Scan for the cell matching the given text and deliver its (x, y) coordinate at center. 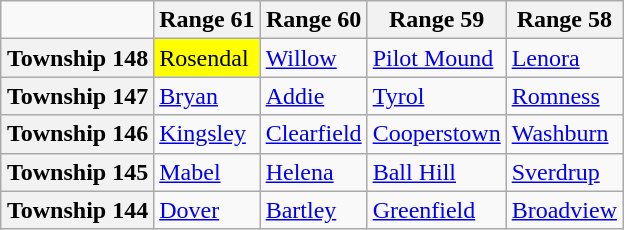
Tyrol (436, 96)
Greenfield (436, 210)
Range 60 (314, 20)
Kingsley (207, 134)
Clearfield (314, 134)
Washburn (564, 134)
Township 144 (77, 210)
Broadview (564, 210)
Township 146 (77, 134)
Township 145 (77, 172)
Pilot Mound (436, 58)
Mabel (207, 172)
Romness (564, 96)
Rosendal (207, 58)
Range 61 (207, 20)
Sverdrup (564, 172)
Range 58 (564, 20)
Township 148 (77, 58)
Range 59 (436, 20)
Helena (314, 172)
Ball Hill (436, 172)
Willow (314, 58)
Dover (207, 210)
Lenora (564, 58)
Bryan (207, 96)
Addie (314, 96)
Bartley (314, 210)
Township 147 (77, 96)
Cooperstown (436, 134)
